Determine the (x, y) coordinate at the center of the cell enclosing the given text.  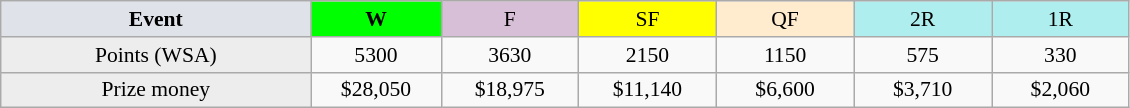
$3,710 (923, 90)
$2,060 (1061, 90)
W (376, 19)
Prize money (156, 90)
575 (923, 55)
QF (785, 19)
F (510, 19)
330 (1061, 55)
2150 (648, 55)
$6,600 (785, 90)
$11,140 (648, 90)
2R (923, 19)
Points (WSA) (156, 55)
1150 (785, 55)
3630 (510, 55)
SF (648, 19)
Event (156, 19)
1R (1061, 19)
5300 (376, 55)
$18,975 (510, 90)
$28,050 (376, 90)
